For the text-containing cell, return its midpoint in (X, Y) coordinate format. 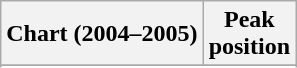
Peakposition (249, 34)
Chart (2004–2005) (102, 34)
